Capture the cell that displays the provided text and extract its (x, y) central coordinate. 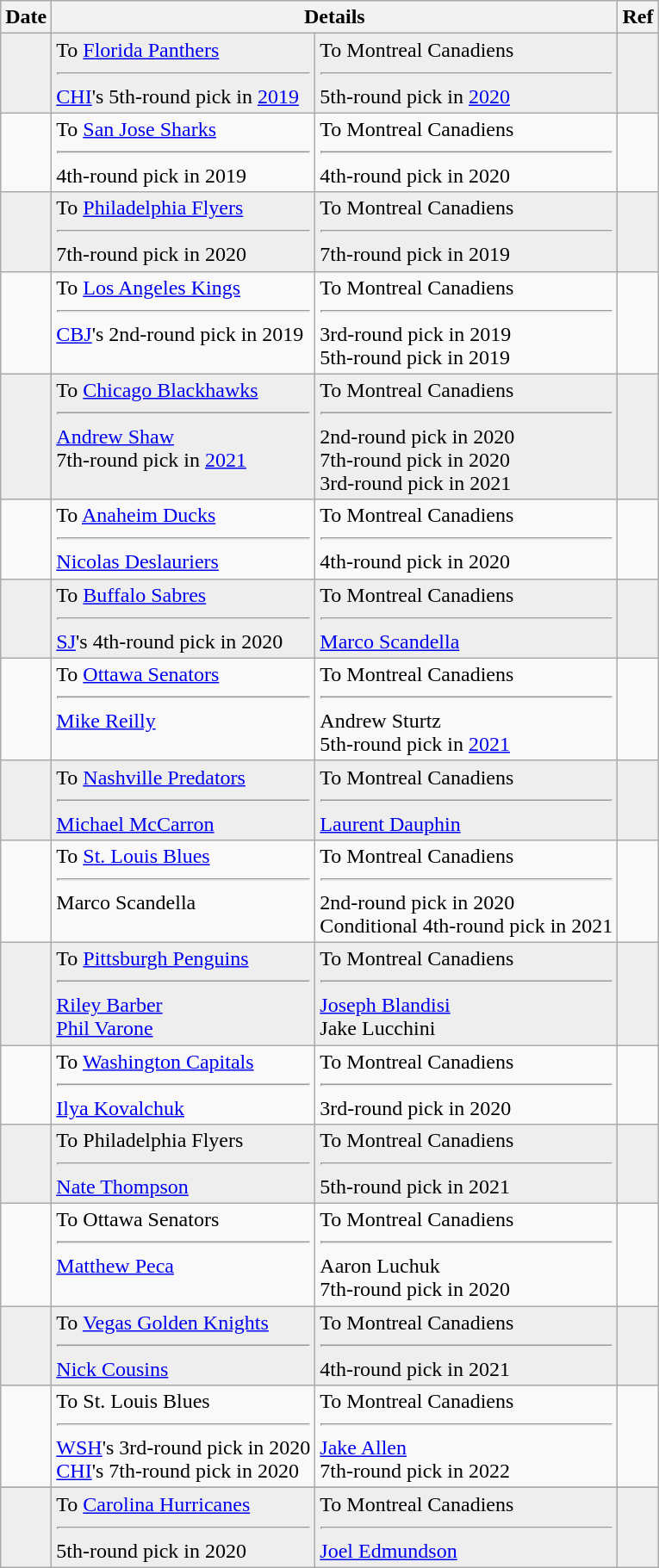
To Montreal Canadiens2nd-round pick in 20207th-round pick in 20203rd-round pick in 2021 (467, 437)
To Montreal Canadiens2nd-round pick in 2020Conditional 4th-round pick in 2021 (467, 890)
To Buffalo SabresSJ's 4th-round pick in 2020 (183, 618)
To Philadelphia Flyers7th-round pick in 2020 (183, 232)
To Vegas Golden KnightsNick Cousins (183, 1346)
To Pittsburgh PenguinsRiley Barber Phil Varone (183, 994)
To Montreal CanadiensAaron Luchuk7th-round pick in 2020 (467, 1255)
To St. Louis BluesMarco Scandella (183, 890)
To Montreal CanadiensLaurent Dauphin (467, 800)
To Montreal Canadiens5th-round pick in 2020 (467, 73)
To Florida PanthersCHI's 5th-round pick in 2019 (183, 73)
To Montreal CanadiensAndrew Sturtz5th-round pick in 2021 (467, 710)
To Philadelphia FlyersNate Thompson (183, 1164)
To Montreal CanadiensJake Allen7th-round pick in 2022 (467, 1436)
Ref (637, 17)
To Anaheim DucksNicolas Deslauriers (183, 539)
To Montreal CanadiensJoel Edmundson (467, 1528)
To Chicago BlackhawksAndrew Shaw7th-round pick in 2021 (183, 437)
To Ottawa SenatorsMike Reilly (183, 710)
To Montreal Canadiens7th-round pick in 2019 (467, 232)
To Washington CapitalsIlya Kovalchuk (183, 1085)
To Montreal Canadiens3rd-round pick in 20195th-round pick in 2019 (467, 322)
To St. Louis BluesWSH's 3rd-round pick in 2020CHI's 7th-round pick in 2020 (183, 1436)
To Montreal Canadiens4th-round pick in 2021 (467, 1346)
To Montreal Canadiens5th-round pick in 2021 (467, 1164)
To Montreal Canadiens3rd-round pick in 2020 (467, 1085)
To Ottawa SenatorsMatthew Peca (183, 1255)
To Montreal CanadiensMarco Scandella (467, 618)
To Los Angeles KingsCBJ's 2nd-round pick in 2019 (183, 322)
Details (334, 17)
To Carolina Hurricanes5th-round pick in 2020 (183, 1528)
Date (26, 17)
To Nashville PredatorsMichael McCarron (183, 800)
To Montreal CanadiensJoseph BlandisiJake Lucchini (467, 994)
To San Jose Sharks4th-round pick in 2019 (183, 152)
